Pinpoint the cell where the given text exists, returning its [x, y] midpoint coordinate. 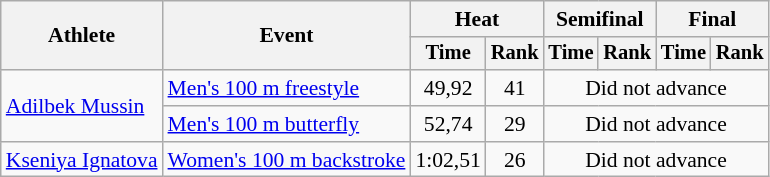
Heat [476, 19]
Event [287, 36]
Adilbek Mussin [82, 106]
41 [515, 88]
Semifinal [599, 19]
Men's 100 m butterfly [287, 124]
Athlete [82, 36]
52,74 [448, 124]
Final [712, 19]
49,92 [448, 88]
29 [515, 124]
Men's 100 m freestyle [287, 88]
